Detect which cell encompasses the target text, then output its (X, Y) center coordinate. 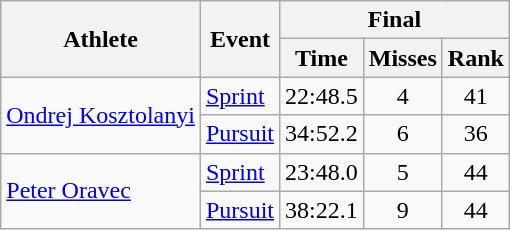
22:48.5 (322, 96)
23:48.0 (322, 172)
38:22.1 (322, 210)
Final (395, 20)
5 (402, 172)
34:52.2 (322, 134)
Athlete (101, 39)
36 (476, 134)
41 (476, 96)
Ondrej Kosztolanyi (101, 115)
6 (402, 134)
Peter Oravec (101, 191)
4 (402, 96)
Rank (476, 58)
Event (240, 39)
Time (322, 58)
9 (402, 210)
Misses (402, 58)
